Pinpoint the cell where the given text exists, returning its (X, Y) midpoint coordinate. 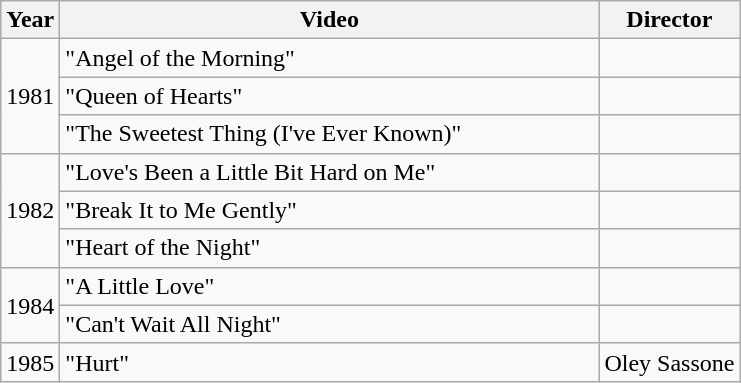
1985 (30, 362)
"Love's Been a Little Bit Hard on Me" (330, 172)
1982 (30, 210)
1984 (30, 305)
"Can't Wait All Night" (330, 324)
"Heart of the Night" (330, 248)
"Hurt" (330, 362)
"Angel of the Morning" (330, 58)
1981 (30, 96)
Director (670, 20)
Year (30, 20)
"The Sweetest Thing (I've Ever Known)" (330, 134)
Video (330, 20)
Oley Sassone (670, 362)
"Break It to Me Gently" (330, 210)
"Queen of Hearts" (330, 96)
"A Little Love" (330, 286)
